Scan for the cell matching the given text and deliver its (x, y) coordinate at center. 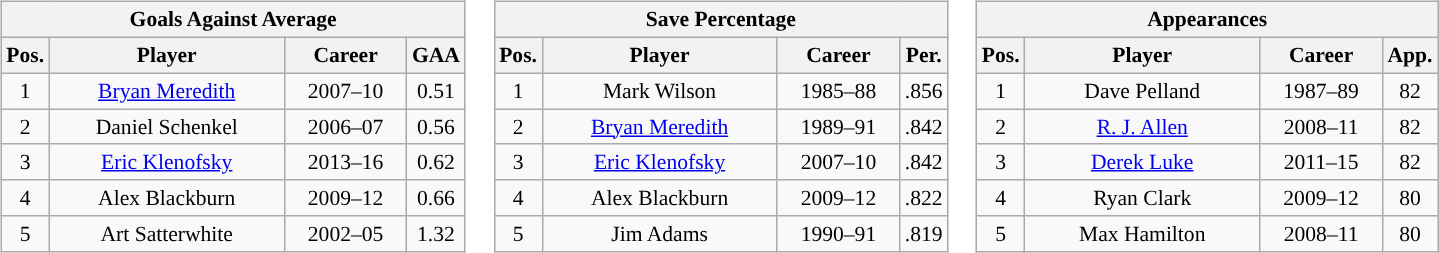
1990–91 (838, 234)
Appearances (1208, 20)
.856 (924, 91)
GAA (436, 55)
Derek Luke (1142, 162)
0.62 (436, 162)
App. (1410, 55)
Mark Wilson (660, 91)
2002–05 (346, 234)
R. J. Allen (1142, 127)
Art Satterwhite (166, 234)
.822 (924, 198)
0.56 (436, 127)
0.66 (436, 198)
Max Hamilton (1142, 234)
2013–16 (346, 162)
1.32 (436, 234)
2006–07 (346, 127)
Dave Pelland (1142, 91)
.819 (924, 234)
Save Percentage (721, 20)
2011–15 (1322, 162)
Jim Adams (660, 234)
Daniel Schenkel (166, 127)
1989–91 (838, 127)
Ryan Clark (1142, 198)
0.51 (436, 91)
Per. (924, 55)
1987–89 (1322, 91)
Goals Against Average (233, 20)
1985–88 (838, 91)
